Provide the [X, Y] coordinate of the cell's center where the given text is located.  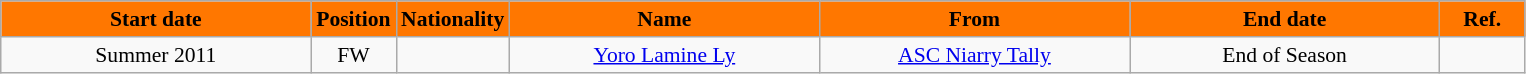
From [974, 19]
FW [354, 55]
Position [354, 19]
Ref. [1482, 19]
End of Season [1285, 55]
Summer 2011 [156, 55]
Yoro Lamine Ly [664, 55]
Start date [156, 19]
End date [1285, 19]
ASC Niarry Tally [974, 55]
Name [664, 19]
Nationality [452, 19]
